Pinpoint the cell where the given text exists, returning its (x, y) midpoint coordinate. 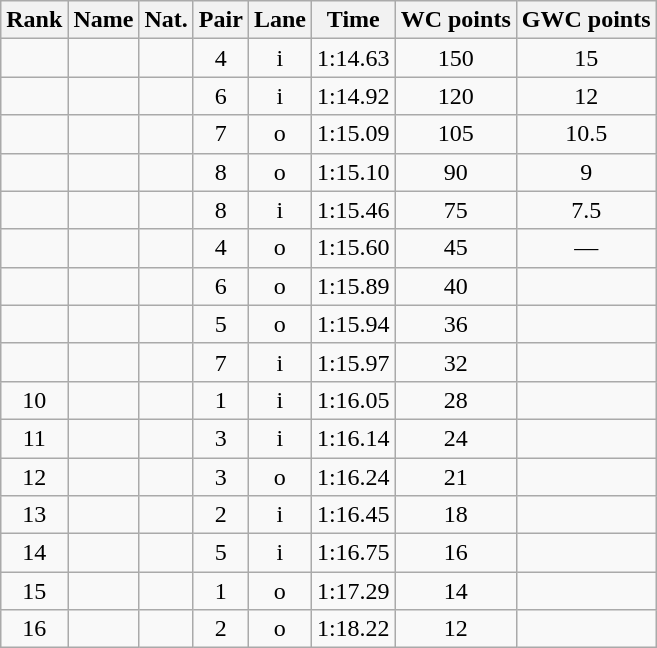
WC points (456, 20)
9 (586, 172)
10.5 (586, 134)
1:15.94 (353, 324)
1:14.92 (353, 96)
1:15.89 (353, 286)
Time (353, 20)
1:18.22 (353, 629)
45 (456, 248)
10 (34, 400)
Lane (280, 20)
11 (34, 438)
1:17.29 (353, 591)
Pair (220, 20)
24 (456, 438)
1:16.14 (353, 438)
1:15.60 (353, 248)
7.5 (586, 210)
1:16.05 (353, 400)
28 (456, 400)
13 (34, 515)
18 (456, 515)
105 (456, 134)
40 (456, 286)
36 (456, 324)
1:14.63 (353, 58)
1:16.75 (353, 553)
90 (456, 172)
75 (456, 210)
120 (456, 96)
Name (104, 20)
21 (456, 477)
32 (456, 362)
1:15.97 (353, 362)
Nat. (166, 20)
GWC points (586, 20)
1:15.10 (353, 172)
— (586, 248)
Rank (34, 20)
150 (456, 58)
1:15.46 (353, 210)
1:16.45 (353, 515)
1:16.24 (353, 477)
1:15.09 (353, 134)
